Find where the given text appears and provide that cell's center as [X, Y] coordinate. 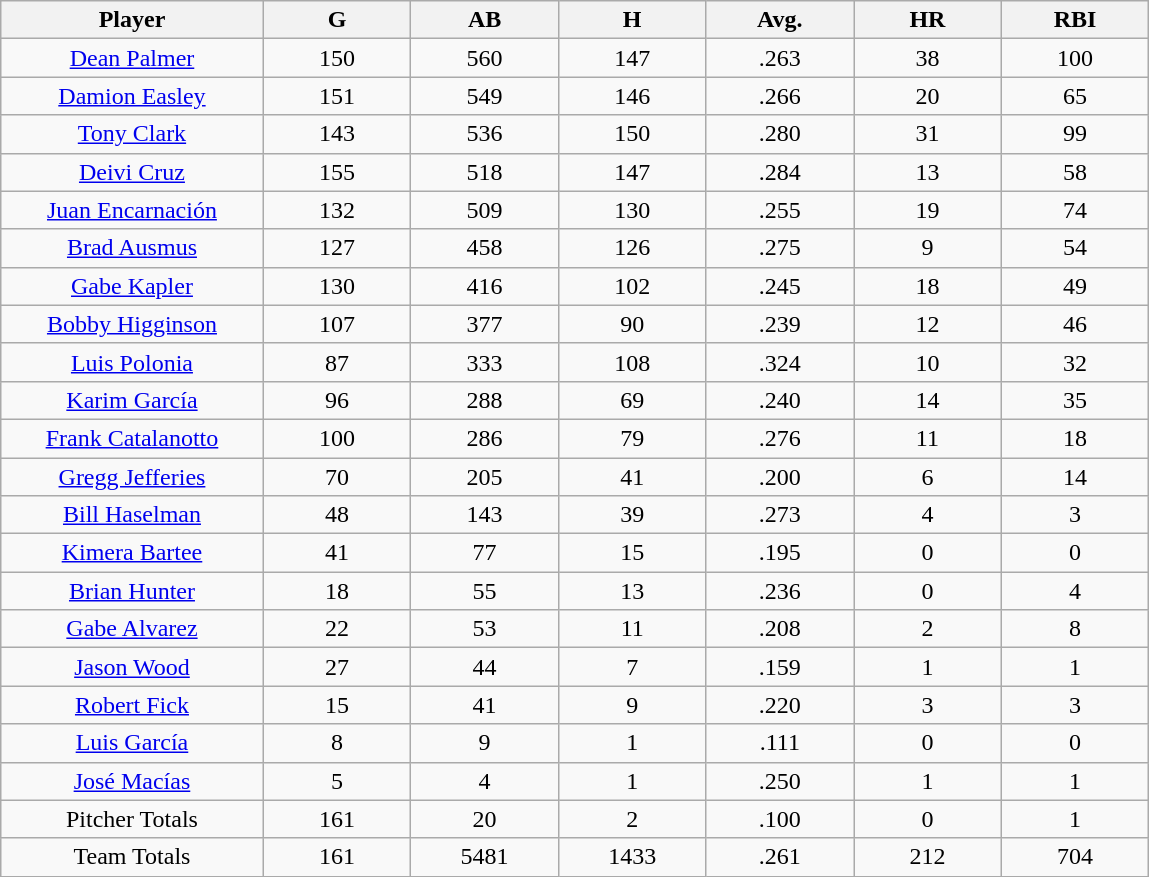
Gabe Alvarez [132, 629]
126 [632, 248]
Brian Hunter [132, 591]
.200 [780, 477]
31 [928, 134]
.159 [780, 667]
.250 [780, 781]
Brad Ausmus [132, 248]
Luis García [132, 743]
Bill Haselman [132, 515]
127 [337, 248]
.100 [780, 819]
102 [632, 286]
Team Totals [132, 857]
Pitcher Totals [132, 819]
.284 [780, 172]
79 [632, 438]
José Macías [132, 781]
549 [485, 96]
32 [1075, 362]
1433 [632, 857]
Dean Palmer [132, 58]
87 [337, 362]
212 [928, 857]
107 [337, 324]
5481 [485, 857]
151 [337, 96]
99 [1075, 134]
.220 [780, 705]
416 [485, 286]
96 [337, 400]
22 [337, 629]
.208 [780, 629]
.195 [780, 553]
49 [1075, 286]
7 [632, 667]
6 [928, 477]
Robert Fick [132, 705]
.273 [780, 515]
Karim García [132, 400]
.266 [780, 96]
.275 [780, 248]
333 [485, 362]
5 [337, 781]
Juan Encarnación [132, 210]
.236 [780, 591]
Gregg Jefferies [132, 477]
.324 [780, 362]
35 [1075, 400]
.276 [780, 438]
132 [337, 210]
.255 [780, 210]
Jason Wood [132, 667]
Luis Polonia [132, 362]
53 [485, 629]
27 [337, 667]
44 [485, 667]
46 [1075, 324]
G [337, 20]
74 [1075, 210]
55 [485, 591]
H [632, 20]
458 [485, 248]
155 [337, 172]
.239 [780, 324]
65 [1075, 96]
.263 [780, 58]
Player [132, 20]
77 [485, 553]
19 [928, 210]
560 [485, 58]
69 [632, 400]
Bobby Higginson [132, 324]
704 [1075, 857]
.280 [780, 134]
286 [485, 438]
Frank Catalanotto [132, 438]
288 [485, 400]
58 [1075, 172]
RBI [1075, 20]
146 [632, 96]
Tony Clark [132, 134]
70 [337, 477]
90 [632, 324]
12 [928, 324]
509 [485, 210]
Kimera Bartee [132, 553]
AB [485, 20]
.240 [780, 400]
.111 [780, 743]
48 [337, 515]
.245 [780, 286]
Avg. [780, 20]
108 [632, 362]
HR [928, 20]
Gabe Kapler [132, 286]
536 [485, 134]
Damion Easley [132, 96]
518 [485, 172]
38 [928, 58]
10 [928, 362]
205 [485, 477]
377 [485, 324]
.261 [780, 857]
Deivi Cruz [132, 172]
39 [632, 515]
54 [1075, 248]
